Locate the cell with the specified text and output its [X, Y] center coordinate. 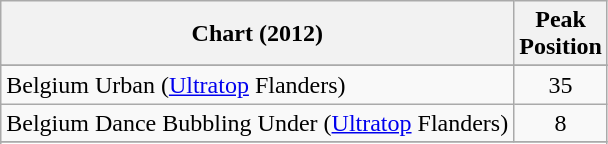
8 [561, 123]
Belgium Urban (Ultratop Flanders) [258, 85]
35 [561, 85]
PeakPosition [561, 34]
Chart (2012) [258, 34]
Belgium Dance Bubbling Under (Ultratop Flanders) [258, 123]
